Provide the (X, Y) coordinate of the cell's center where the given text is located.  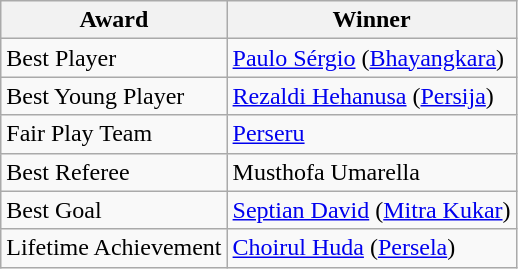
Paulo Sérgio (Bhayangkara) (372, 58)
Best Referee (114, 172)
Perseru (372, 134)
Musthofa Umarella (372, 172)
Best Young Player (114, 96)
Lifetime Achievement (114, 248)
Choirul Huda (Persela) (372, 248)
Winner (372, 20)
Award (114, 20)
Best Player (114, 58)
Rezaldi Hehanusa (Persija) (372, 96)
Fair Play Team (114, 134)
Best Goal (114, 210)
Septian David (Mitra Kukar) (372, 210)
